For the text-containing cell, return its midpoint in [x, y] coordinate format. 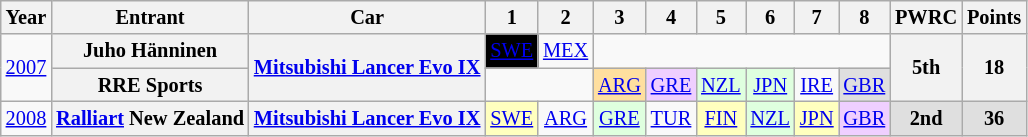
6 [770, 17]
Ralliart New Zealand [150, 118]
PWRC [926, 17]
MEX [566, 51]
2008 [26, 118]
TUR [671, 118]
Car [367, 17]
2 [566, 17]
Year [26, 17]
7 [817, 17]
2007 [26, 68]
5 [720, 17]
3 [620, 17]
FIN [720, 118]
18 [994, 68]
IRE [817, 85]
RRE Sports [150, 85]
Entrant [150, 17]
2nd [926, 118]
5th [926, 68]
36 [994, 118]
Points [994, 17]
4 [671, 17]
8 [864, 17]
Juho Hänninen [150, 51]
1 [512, 17]
